Output the [X, Y] coordinate of the center of the cell containing the given text.  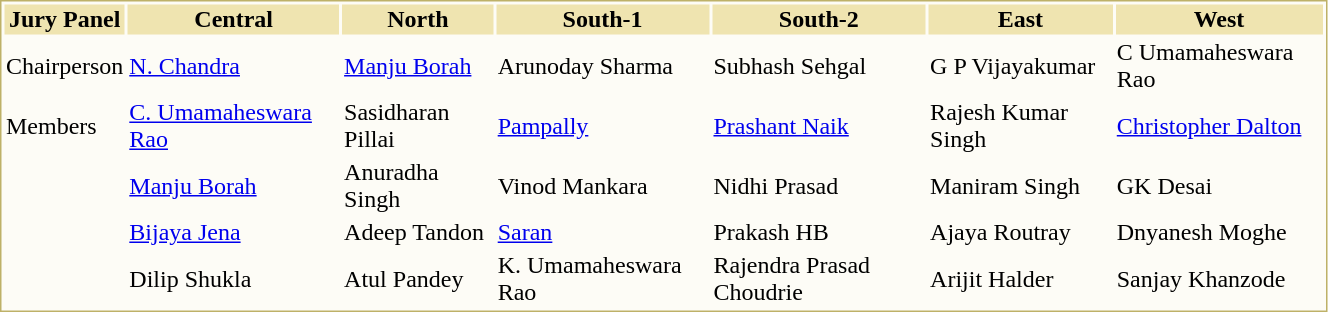
Chairperson [64, 66]
Sanjay Khanzode [1218, 278]
G P Vijayakumar [1021, 66]
Saran [602, 233]
Central [234, 19]
East [1021, 19]
C Umamaheswara Rao [1218, 66]
Ajaya Routray [1021, 233]
Jury Panel [64, 19]
Maniram Singh [1021, 186]
GK Desai [1218, 186]
K. Umamaheswara Rao [602, 278]
Arunoday Sharma [602, 66]
Prakash HB [819, 233]
Dnyanesh Moghe [1218, 233]
West [1218, 19]
Sasidharan Pillai [418, 126]
Pampally [602, 126]
Anuradha Singh [418, 186]
South-2 [819, 19]
Prashant Naik [819, 126]
Subhash Sehgal [819, 66]
Rajendra Prasad Choudrie [819, 278]
Nidhi Prasad [819, 186]
North [418, 19]
Vinod Mankara [602, 186]
Bijaya Jena [234, 233]
N. Chandra [234, 66]
C. Umamaheswara Rao [234, 126]
Arijit Halder [1021, 278]
Atul Pandey [418, 278]
Rajesh Kumar Singh [1021, 126]
Members [64, 126]
Christopher Dalton [1218, 126]
Dilip Shukla [234, 278]
Adeep Tandon [418, 233]
South-1 [602, 19]
